For the text-containing cell, return its midpoint in [X, Y] coordinate format. 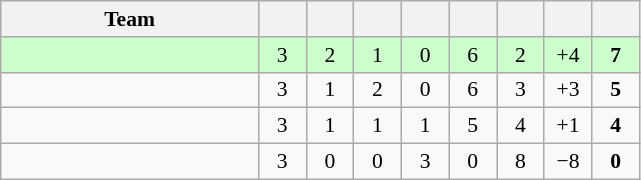
+4 [568, 55]
−8 [568, 162]
+1 [568, 126]
Team [130, 19]
8 [520, 162]
+3 [568, 90]
7 [616, 55]
